Scan for the cell matching the given text and deliver its [X, Y] coordinate at center. 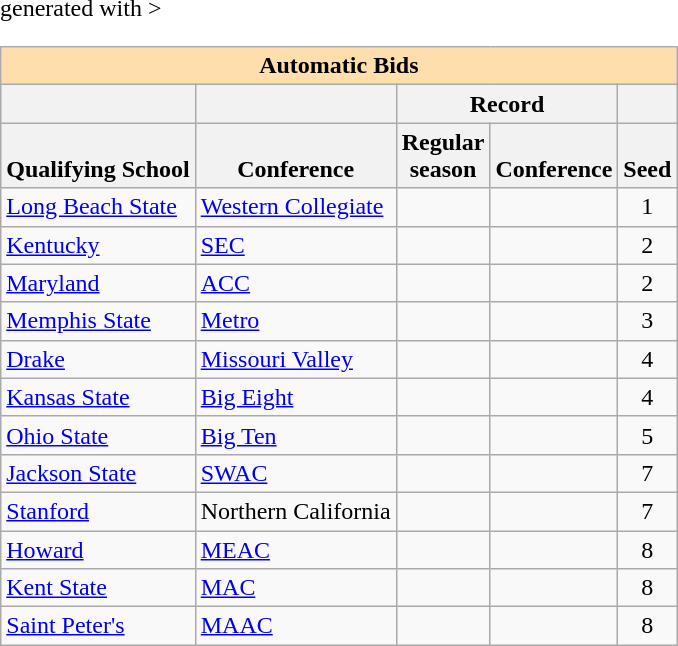
Big Ten [296, 435]
Maryland [98, 283]
Kansas State [98, 397]
1 [648, 207]
SWAC [296, 473]
Record [507, 104]
MAAC [296, 626]
Missouri Valley [296, 359]
Saint Peter's [98, 626]
Qualifying School [98, 156]
Jackson State [98, 473]
MEAC [296, 549]
Seed [648, 156]
Northern California [296, 511]
Western Collegiate [296, 207]
Regularseason [443, 156]
MAC [296, 588]
SEC [296, 245]
Long Beach State [98, 207]
ACC [296, 283]
Big Eight [296, 397]
Howard [98, 549]
5 [648, 435]
Memphis State [98, 321]
Kentucky [98, 245]
Metro [296, 321]
3 [648, 321]
Ohio State [98, 435]
Stanford [98, 511]
Kent State [98, 588]
Automatic Bids [339, 66]
Drake [98, 359]
